Capture the cell that displays the provided text and extract its (X, Y) central coordinate. 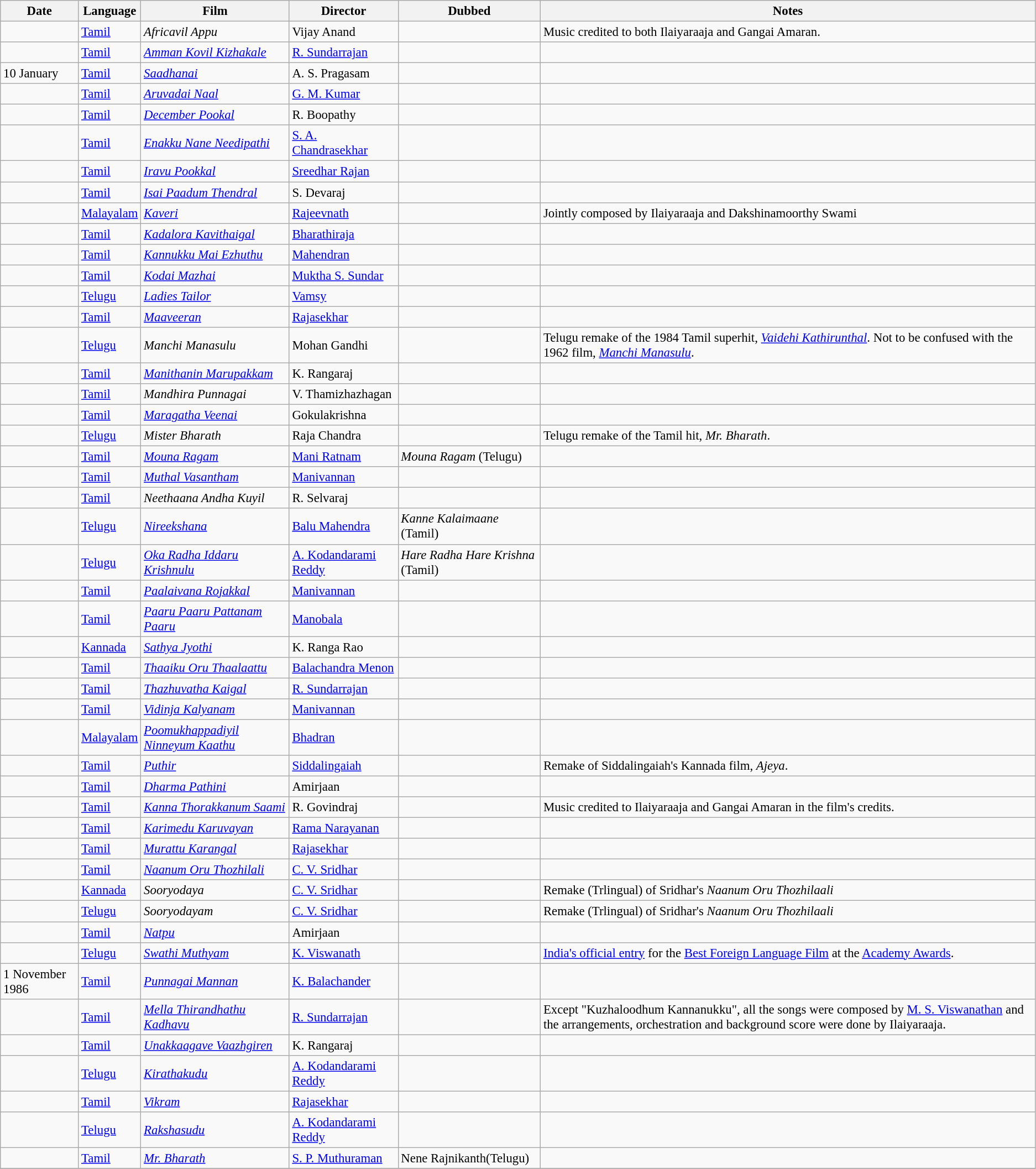
Sooryodayam (215, 911)
Muthal Vasantham (215, 477)
V. Thamizhazhagan (344, 394)
Mouna Ragam (Telugu) (469, 457)
Vamsy (344, 296)
Mister Bharath (215, 436)
K. Balachander (344, 981)
Unakkaagave Vaazhgiren (215, 1045)
Kanna Thorakkanum Saami (215, 807)
Director (344, 11)
Rakshasudu (215, 1130)
Enakku Nane Needipathi (215, 143)
Balachandra Menon (344, 668)
1 November 1986 (40, 981)
G. M. Kumar (344, 94)
Sathya Jyothi (215, 647)
Manchi Manasulu (215, 345)
Hare Radha Hare Krishna (Tamil) (469, 562)
S. P. Muthuraman (344, 1158)
Notes (788, 11)
Dharma Pathini (215, 787)
Kannukku Mai Ezhuthu (215, 254)
Rajeevnath (344, 213)
10 January (40, 74)
Kodai Mazhai (215, 275)
Aruvadai Naal (215, 94)
Iravu Pookkal (215, 171)
Naanum Oru Thozhilali (215, 870)
Mahendran (344, 254)
Bhadran (344, 738)
Paalaivana Rojakkal (215, 591)
Sooryodaya (215, 891)
Natpu (215, 932)
Mani Ratnam (344, 457)
Date (40, 11)
Sreedhar Rajan (344, 171)
Vidinja Kalyanam (215, 709)
Mr. Bharath (215, 1158)
Saadhanai (215, 74)
Vijay Anand (344, 32)
Language (109, 11)
Mella Thirandhathu Kadhavu (215, 1016)
Amman Kovil Kizhakale (215, 53)
Neethaana Andha Kuyil (215, 498)
S. A. Chandrasekhar (344, 143)
Siddalingaiah (344, 766)
Nireekshana (215, 526)
Oka Radha Iddaru Krishnulu (215, 562)
Telugu remake of the 1984 Tamil superhit, Vaidehi Kathirunthal. Not to be confused with the 1962 film, Manchi Manasulu. (788, 345)
Paaru Paaru Pattanam Paaru (215, 618)
Vikram (215, 1102)
Thazhuvatha Kaigal (215, 688)
Music credited to Ilaiyaraaja and Gangai Amaran in the film's credits. (788, 807)
Gokulakrishna (344, 415)
India's official entry for the Best Foreign Language Film at the Academy Awards. (788, 953)
Nene Rajnikanth(Telugu) (469, 1158)
Maaveeran (215, 317)
Murattu Karangal (215, 849)
A. S. Pragasam (344, 74)
Poomukhappadiyil Ninneyum Kaathu (215, 738)
Swathi Muthyam (215, 953)
Telugu remake of the Tamil hit, Mr. Bharath. (788, 436)
Thaaiku Oru Thaalaattu (215, 668)
Rama Narayanan (344, 828)
Raja Chandra (344, 436)
Bharathiraja (344, 234)
S. Devaraj (344, 192)
Remake of Siddalingaiah's Kannada film, Ajeya. (788, 766)
R. Boopathy (344, 115)
Kadalora Kavithaigal (215, 234)
Balu Mahendra (344, 526)
Isai Paadum Thendral (215, 192)
Music credited to both Ilaiyaraaja and Gangai Amaran. (788, 32)
Puthir (215, 766)
Muktha S. Sundar (344, 275)
Manithanin Marupakkam (215, 373)
December Pookal (215, 115)
Kanne Kalaimaane (Tamil) (469, 526)
Karimedu Karuvayan (215, 828)
R. Govindraj (344, 807)
Kaveri (215, 213)
Dubbed (469, 11)
Punnagai Mannan (215, 981)
Mohan Gandhi (344, 345)
Manobala (344, 618)
Jointly composed by Ilaiyaraaja and Dakshinamoorthy Swami (788, 213)
Film (215, 11)
R. Selvaraj (344, 498)
K. Ranga Rao (344, 647)
Kirathakudu (215, 1074)
Mouna Ragam (215, 457)
Mandhira Punnagai (215, 394)
Ladies Tailor (215, 296)
Maragatha Veenai (215, 415)
Africavil Appu (215, 32)
K. Viswanath (344, 953)
